Pinpoint the cell where the given text exists, returning its [X, Y] midpoint coordinate. 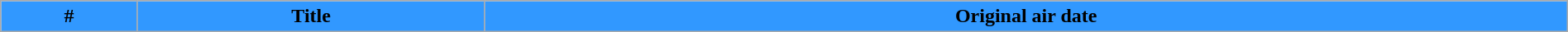
Original air date [1025, 16]
Title [311, 16]
# [69, 16]
